Determine the (x, y) coordinate at the center of the cell enclosing the given text.  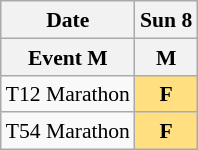
Date (68, 20)
T12 Marathon (68, 94)
Event M (68, 56)
M (166, 56)
Sun 8 (166, 20)
T54 Marathon (68, 130)
